Extract the [x, y] coordinate from the center of the cell holding the provided text.  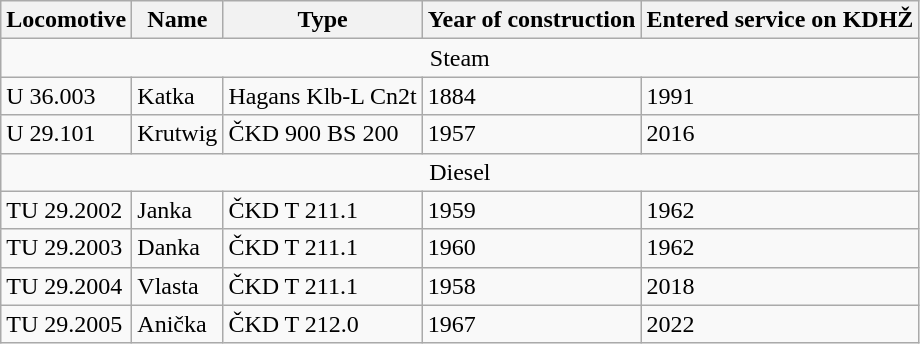
ČKD 900 BS 200 [322, 134]
TU 29.2005 [66, 324]
TU 29.2003 [66, 248]
Hagans Klb-L Cn2t [322, 96]
Name [178, 20]
2018 [780, 286]
1958 [532, 286]
Anička [178, 324]
Vlasta [178, 286]
ČKD T 212.0 [322, 324]
TU 29.2002 [66, 210]
Year of construction [532, 20]
1960 [532, 248]
U 36.003 [66, 96]
Katka [178, 96]
1959 [532, 210]
Danka [178, 248]
1991 [780, 96]
2022 [780, 324]
2016 [780, 134]
1957 [532, 134]
1884 [532, 96]
Janka [178, 210]
Diesel [460, 172]
1967 [532, 324]
TU 29.2004 [66, 286]
Entered service on KDHŽ [780, 20]
Type [322, 20]
Steam [460, 58]
Krutwig [178, 134]
Locomotive [66, 20]
U 29.101 [66, 134]
